Return the (X, Y) coordinate for the center point of the cell that contains the specified text.  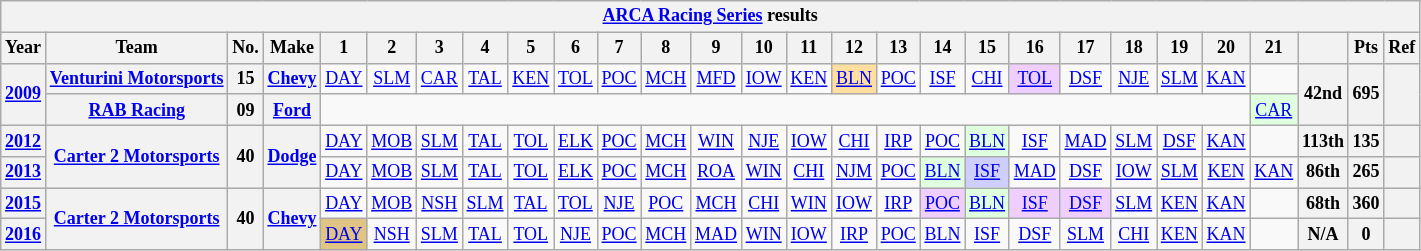
14 (942, 48)
695 (1366, 94)
19 (1179, 48)
Team (136, 48)
2009 (24, 94)
No. (246, 48)
5 (531, 48)
18 (1134, 48)
0 (1366, 234)
20 (1226, 48)
Dodge (292, 156)
7 (619, 48)
Make (292, 48)
135 (1366, 140)
Year (24, 48)
2013 (24, 172)
17 (1086, 48)
RAB Racing (136, 110)
2016 (24, 234)
MFD (716, 78)
10 (764, 48)
09 (246, 110)
Pts (1366, 48)
Venturini Motorsports (136, 78)
12 (854, 48)
11 (809, 48)
2 (392, 48)
N/A (1324, 234)
1 (344, 48)
9 (716, 48)
265 (1366, 172)
16 (1034, 48)
NJM (854, 172)
86th (1324, 172)
2012 (24, 140)
360 (1366, 204)
ROA (716, 172)
3 (440, 48)
113th (1324, 140)
2015 (24, 204)
4 (485, 48)
6 (576, 48)
ARCA Racing Series results (710, 16)
21 (1274, 48)
Ref (1402, 48)
68th (1324, 204)
Ford (292, 110)
8 (666, 48)
13 (898, 48)
42nd (1324, 94)
